Provide the (X, Y) coordinate of the cell's center where the given text is located.  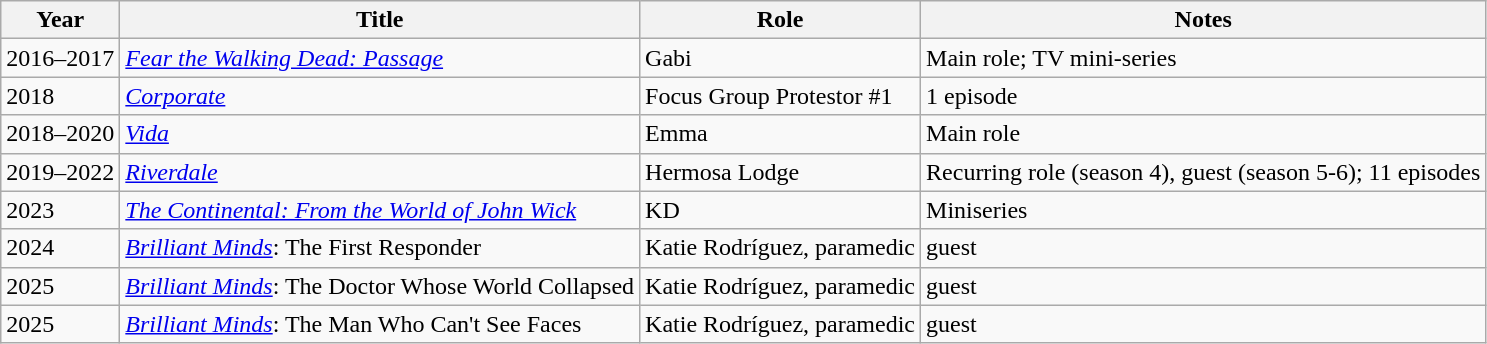
KD (780, 210)
2016–2017 (60, 58)
2024 (60, 248)
Corporate (380, 96)
Notes (1204, 20)
Brilliant Minds: The First Responder (380, 248)
The Continental: From the World of John Wick (380, 210)
2019–2022 (60, 172)
Recurring role (season 4), guest (season 5-6); 11 episodes (1204, 172)
Brilliant Minds: The Man Who Can't See Faces (380, 324)
Emma (780, 134)
Main role (1204, 134)
Brilliant Minds: The Doctor Whose World Collapsed (380, 286)
Gabi (780, 58)
Year (60, 20)
Main role; TV mini-series (1204, 58)
Riverdale (380, 172)
2018 (60, 96)
Hermosa Lodge (780, 172)
Miniseries (1204, 210)
Role (780, 20)
Focus Group Protestor #1 (780, 96)
Vida (380, 134)
1 episode (1204, 96)
2018–2020 (60, 134)
Title (380, 20)
Fear the Walking Dead: Passage (380, 58)
2023 (60, 210)
